For the text-containing cell, return its midpoint in [X, Y] coordinate format. 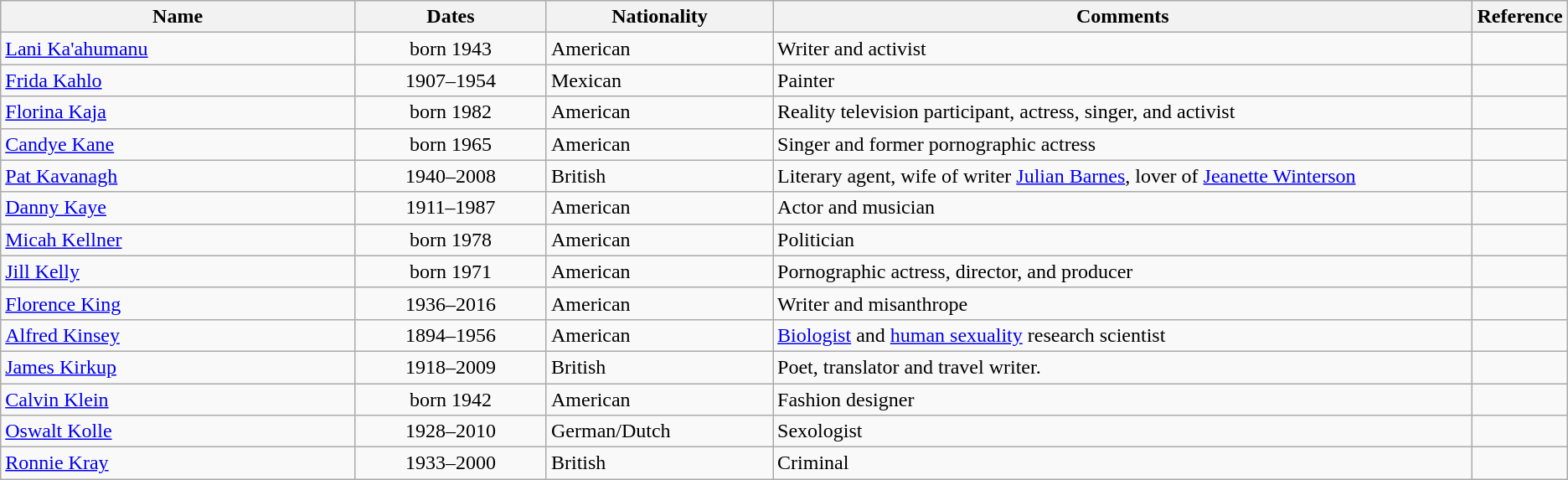
Fashion designer [1122, 400]
1940–2008 [451, 176]
Comments [1122, 17]
James Kirkup [178, 367]
Calvin Klein [178, 400]
Writer and misanthrope [1122, 303]
German/Dutch [659, 431]
Frida Kahlo [178, 80]
1936–2016 [451, 303]
Politician [1122, 240]
Candye Kane [178, 144]
Painter [1122, 80]
Florence King [178, 303]
Biologist and human sexuality research scientist [1122, 335]
born 1942 [451, 400]
1907–1954 [451, 80]
Pornographic actress, director, and producer [1122, 271]
Reference [1519, 17]
Micah Kellner [178, 240]
Alfred Kinsey [178, 335]
Dates [451, 17]
Name [178, 17]
Sexologist [1122, 431]
1918–2009 [451, 367]
Pat Kavanagh [178, 176]
born 1978 [451, 240]
Florina Kaja [178, 112]
Jill Kelly [178, 271]
1933–2000 [451, 463]
Danny Kaye [178, 208]
born 1982 [451, 112]
Poet, translator and travel writer. [1122, 367]
born 1965 [451, 144]
Lani Ka'ahumanu [178, 49]
born 1943 [451, 49]
1894–1956 [451, 335]
Literary agent, wife of writer Julian Barnes, lover of Jeanette Winterson [1122, 176]
Mexican [659, 80]
Nationality [659, 17]
Criminal [1122, 463]
born 1971 [451, 271]
1928–2010 [451, 431]
1911–1987 [451, 208]
Ronnie Kray [178, 463]
Actor and musician [1122, 208]
Singer and former pornographic actress [1122, 144]
Reality television participant, actress, singer, and activist [1122, 112]
Oswalt Kolle [178, 431]
Writer and activist [1122, 49]
